Capture the cell that displays the provided text and extract its [X, Y] central coordinate. 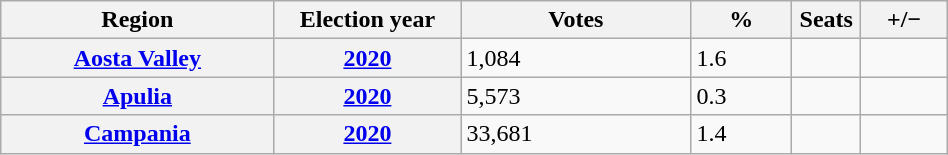
Election year [368, 20]
Aosta Valley [138, 58]
Apulia [138, 96]
5,573 [576, 96]
Region [138, 20]
+/− [904, 20]
% [742, 20]
Seats [826, 20]
1,084 [576, 58]
1.4 [742, 134]
33,681 [576, 134]
0.3 [742, 96]
Votes [576, 20]
Campania [138, 134]
1.6 [742, 58]
